Determine the (X, Y) coordinate at the center of the cell enclosing the given text.  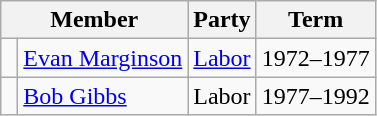
Bob Gibbs (103, 96)
Party (222, 20)
1977–1992 (316, 96)
1972–1977 (316, 58)
Evan Marginson (103, 58)
Term (316, 20)
Member (94, 20)
